Return the [x, y] coordinate for the center point of the cell that contains the specified text.  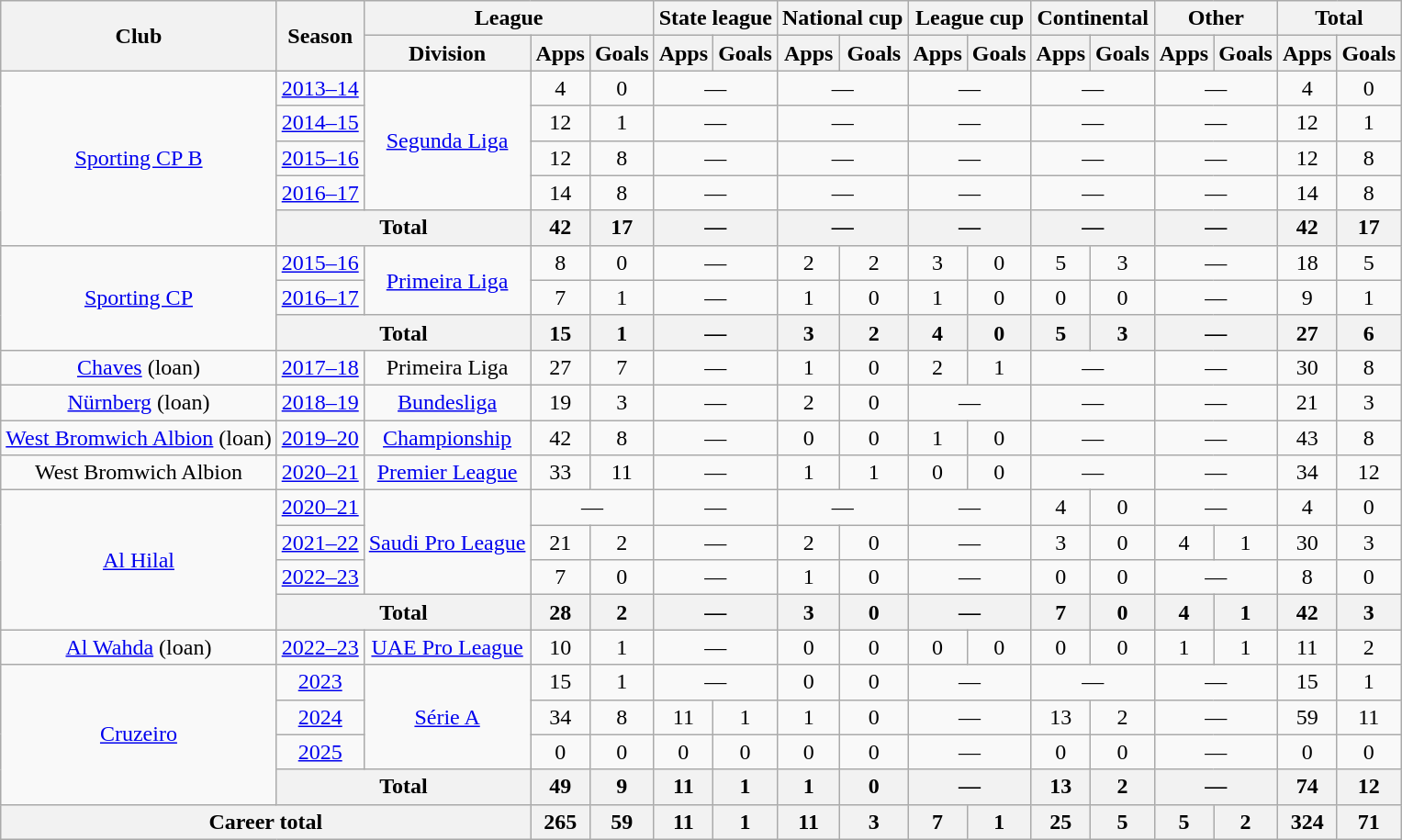
324 [1307, 822]
National cup [842, 18]
2023 [320, 682]
Chaves (loan) [139, 367]
Club [139, 36]
Cruzeiro [139, 734]
18 [1307, 263]
2019–20 [320, 438]
25 [1060, 822]
2018–19 [320, 402]
2024 [320, 717]
10 [560, 647]
West Bromwich Albion (loan) [139, 438]
49 [560, 787]
2013–14 [320, 88]
2025 [320, 752]
19 [560, 402]
Al Hilal [139, 560]
Segunda Liga [447, 140]
6 [1369, 332]
Bundesliga [447, 402]
265 [560, 822]
UAE Pro League [447, 647]
Continental [1093, 18]
43 [1307, 438]
74 [1307, 787]
State league [715, 18]
33 [560, 473]
Sporting CP [139, 297]
Nürnberg (loan) [139, 402]
Season [320, 36]
Division [447, 53]
2017–18 [320, 367]
Série A [447, 717]
2014–15 [320, 123]
Premier League [447, 473]
71 [1369, 822]
28 [560, 612]
Saudi Pro League [447, 543]
Championship [447, 438]
Career total [266, 822]
Other [1216, 18]
2021–22 [320, 543]
League cup [970, 18]
League [509, 18]
Sporting CP B [139, 158]
Al Wahda (loan) [139, 647]
West Bromwich Albion [139, 473]
